Return (x, y) of the center of cell containing provided text 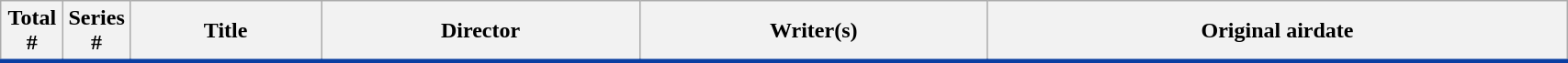
Series# (96, 31)
Writer(s) (814, 31)
Original airdate (1277, 31)
Total# (32, 31)
Director (480, 31)
Title (226, 31)
